Extract the (X, Y) coordinate from the center of the cell holding the provided text.  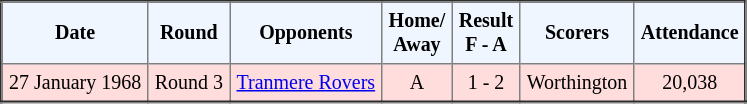
27 January 1968 (75, 83)
Round 3 (189, 83)
Home/Away (417, 33)
1 - 2 (486, 83)
Tranmere Rovers (306, 83)
Worthington (577, 83)
Opponents (306, 33)
ResultF - A (486, 33)
Scorers (577, 33)
20,038 (690, 83)
Round (189, 33)
Date (75, 33)
Attendance (690, 33)
A (417, 83)
